Provide the (x, y) coordinate of the cell's center where the given text is located.  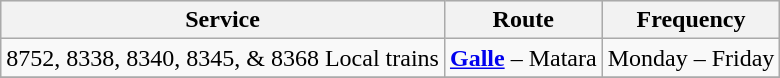
Route (523, 20)
8752, 8338, 8340, 8345, & 8368 Local trains (223, 58)
Frequency (691, 20)
Service (223, 20)
Monday – Friday (691, 58)
Galle – Matara (523, 58)
